For the text-containing cell, return its midpoint in (x, y) coordinate format. 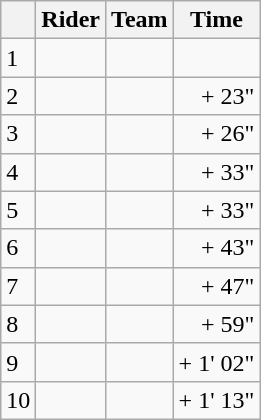
5 (18, 210)
2 (18, 96)
+ 1' 02" (216, 362)
1 (18, 58)
Time (216, 20)
Rider (71, 20)
3 (18, 134)
6 (18, 248)
10 (18, 400)
8 (18, 324)
Team (140, 20)
+ 23" (216, 96)
+ 26" (216, 134)
+ 47" (216, 286)
+ 59" (216, 324)
+ 1' 13" (216, 400)
7 (18, 286)
4 (18, 172)
+ 43" (216, 248)
9 (18, 362)
